Scan for the cell matching the given text and deliver its (x, y) coordinate at center. 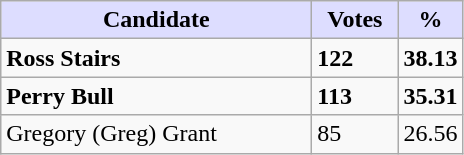
35.31 (430, 96)
26.56 (430, 134)
Candidate (156, 20)
122 (355, 58)
Perry Bull (156, 96)
113 (355, 96)
85 (355, 134)
Ross Stairs (156, 58)
38.13 (430, 58)
% (430, 20)
Gregory (Greg) Grant (156, 134)
Votes (355, 20)
